Extract the [x, y] coordinate from the center of the cell holding the provided text.  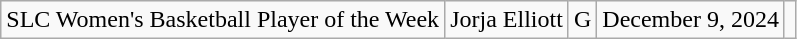
Jorja Elliott [507, 20]
December 9, 2024 [691, 20]
SLC Women's Basketball Player of the Week [223, 20]
G [582, 20]
